Detect which cell encompasses the target text, then output its [X, Y] center coordinate. 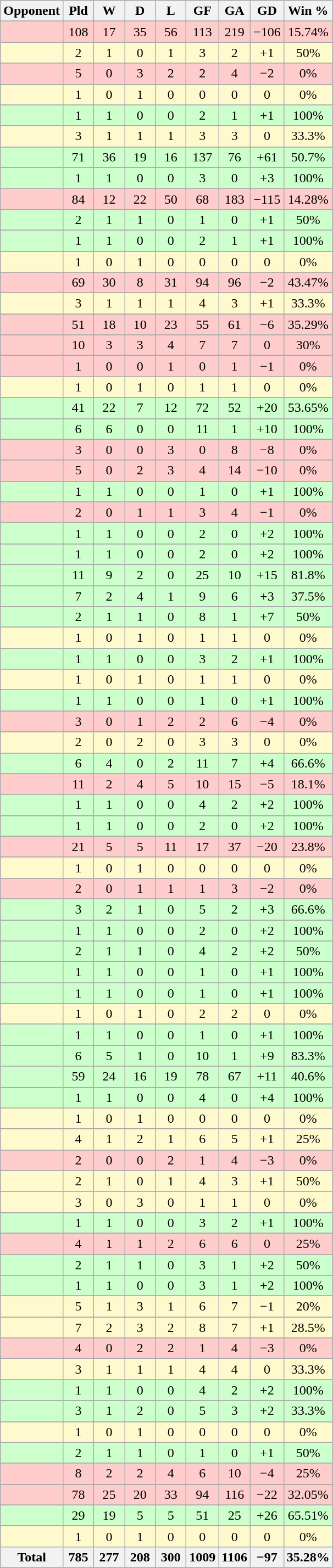
96 [235, 283]
GA [235, 11]
18.1% [308, 784]
72 [202, 408]
Win % [308, 11]
35 [140, 32]
50 [171, 199]
+20 [267, 408]
23 [171, 324]
−5 [267, 784]
−8 [267, 450]
81.8% [308, 575]
L [171, 11]
30% [308, 345]
43.47% [308, 283]
35.29% [308, 324]
23.8% [308, 847]
76 [235, 157]
36 [109, 157]
32.05% [308, 1494]
20% [308, 1307]
GD [267, 11]
−97 [267, 1557]
Opponent [32, 11]
83.3% [308, 1056]
−115 [267, 199]
71 [79, 157]
108 [79, 32]
137 [202, 157]
+26 [267, 1515]
33 [171, 1494]
+61 [267, 157]
219 [235, 32]
277 [109, 1557]
20 [140, 1494]
28.5% [308, 1328]
1106 [235, 1557]
40.6% [308, 1077]
785 [79, 1557]
−22 [267, 1494]
−20 [267, 847]
55 [202, 324]
Pld [79, 11]
59 [79, 1077]
35.28% [308, 1557]
183 [235, 199]
300 [171, 1557]
+10 [267, 429]
67 [235, 1077]
D [140, 11]
18 [109, 324]
84 [79, 199]
208 [140, 1557]
21 [79, 847]
GF [202, 11]
113 [202, 32]
116 [235, 1494]
15.74% [308, 32]
56 [171, 32]
−106 [267, 32]
50.7% [308, 157]
65.51% [308, 1515]
−6 [267, 324]
41 [79, 408]
61 [235, 324]
W [109, 11]
29 [79, 1515]
1009 [202, 1557]
53.65% [308, 408]
+7 [267, 617]
24 [109, 1077]
+11 [267, 1077]
+15 [267, 575]
15 [235, 784]
−10 [267, 471]
14.28% [308, 199]
+9 [267, 1056]
52 [235, 408]
69 [79, 283]
14 [235, 471]
Total [32, 1557]
37.5% [308, 596]
30 [109, 283]
37 [235, 847]
31 [171, 283]
68 [202, 199]
